Determine the (X, Y) coordinate at the center of the cell enclosing the given text.  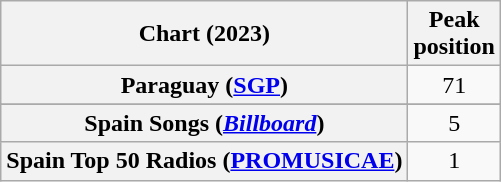
Spain Songs (Billboard) (204, 123)
1 (454, 161)
71 (454, 85)
Spain Top 50 Radios (PROMUSICAE) (204, 161)
Chart (2023) (204, 34)
Paraguay (SGP) (204, 85)
5 (454, 123)
Peakposition (454, 34)
